Identify which cell holds the provided text, then report its (X, Y) central coordinate. 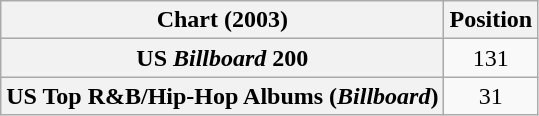
US Billboard 200 (222, 58)
Position (491, 20)
US Top R&B/Hip-Hop Albums (Billboard) (222, 96)
131 (491, 58)
31 (491, 96)
Chart (2003) (222, 20)
